Identify which cell holds the provided text, then report its (x, y) central coordinate. 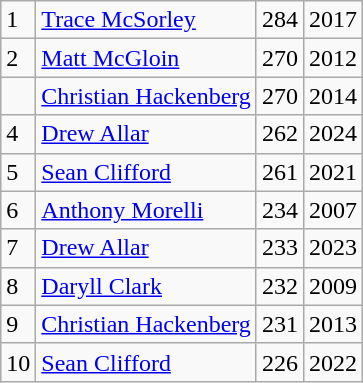
2014 (332, 96)
2007 (332, 210)
2009 (332, 286)
7 (18, 248)
2024 (332, 134)
9 (18, 324)
226 (280, 362)
1 (18, 20)
284 (280, 20)
10 (18, 362)
234 (280, 210)
5 (18, 172)
2 (18, 58)
2023 (332, 248)
261 (280, 172)
2012 (332, 58)
Anthony Morelli (146, 210)
6 (18, 210)
2021 (332, 172)
232 (280, 286)
2013 (332, 324)
4 (18, 134)
2022 (332, 362)
8 (18, 286)
231 (280, 324)
Matt McGloin (146, 58)
Trace McSorley (146, 20)
233 (280, 248)
2017 (332, 20)
Daryll Clark (146, 286)
262 (280, 134)
